Pinpoint the cell where the given text exists, returning its [x, y] midpoint coordinate. 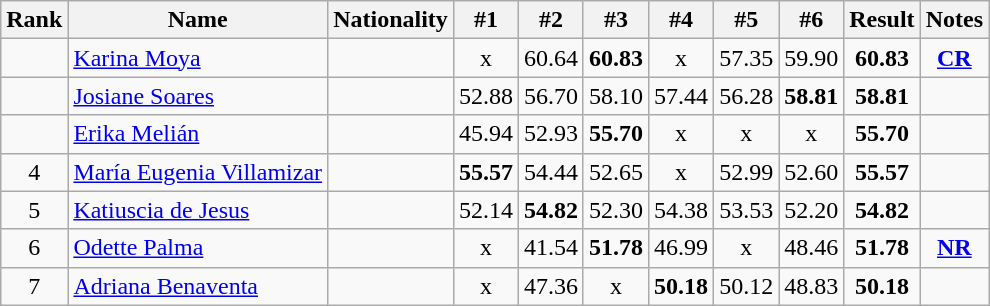
Notes [954, 20]
7 [34, 286]
María Eugenia Villamizar [198, 172]
45.94 [486, 134]
56.28 [746, 96]
57.44 [682, 96]
58.10 [616, 96]
Result [882, 20]
52.93 [550, 134]
48.46 [812, 248]
52.20 [812, 210]
Karina Moya [198, 58]
56.70 [550, 96]
52.60 [812, 172]
46.99 [682, 248]
53.53 [746, 210]
52.65 [616, 172]
5 [34, 210]
52.88 [486, 96]
#2 [550, 20]
48.83 [812, 286]
Odette Palma [198, 248]
57.35 [746, 58]
6 [34, 248]
50.12 [746, 286]
52.30 [616, 210]
59.90 [812, 58]
#1 [486, 20]
54.38 [682, 210]
54.44 [550, 172]
41.54 [550, 248]
NR [954, 248]
Josiane Soares [198, 96]
4 [34, 172]
60.64 [550, 58]
Name [198, 20]
Katiuscia de Jesus [198, 210]
Adriana Benaventa [198, 286]
52.99 [746, 172]
52.14 [486, 210]
#6 [812, 20]
CR [954, 58]
47.36 [550, 286]
#5 [746, 20]
Rank [34, 20]
#3 [616, 20]
Erika Melián [198, 134]
#4 [682, 20]
Nationality [391, 20]
